Output the [X, Y] coordinate of the center of the cell containing the given text.  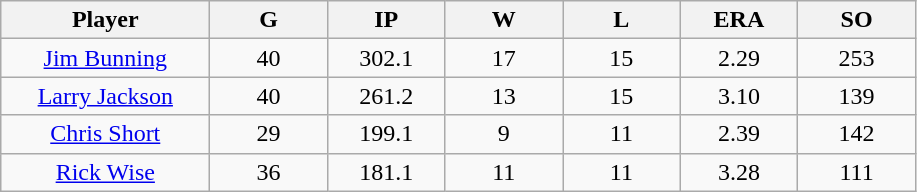
L [622, 20]
Jim Bunning [106, 58]
SO [857, 20]
253 [857, 58]
9 [504, 134]
36 [269, 172]
Player [106, 20]
Rick Wise [106, 172]
142 [857, 134]
29 [269, 134]
181.1 [386, 172]
17 [504, 58]
IP [386, 20]
13 [504, 96]
W [504, 20]
111 [857, 172]
3.10 [739, 96]
139 [857, 96]
302.1 [386, 58]
Chris Short [106, 134]
2.29 [739, 58]
3.28 [739, 172]
ERA [739, 20]
2.39 [739, 134]
G [269, 20]
Larry Jackson [106, 96]
199.1 [386, 134]
261.2 [386, 96]
